Extract the [X, Y] coordinate from the center of the cell holding the provided text.  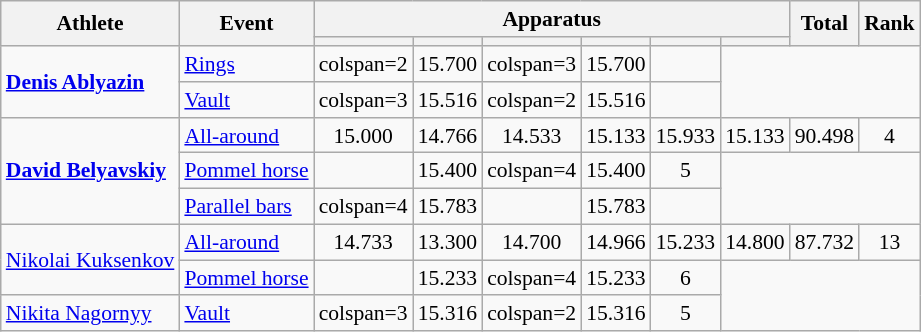
Nikolai Kuksenkov [90, 260]
14.766 [448, 136]
Total [824, 24]
14.700 [532, 243]
4 [890, 136]
87.732 [824, 243]
15.933 [686, 136]
Parallel bars [246, 207]
Nikita Nagornyy [90, 314]
6 [686, 278]
90.498 [824, 136]
14.733 [364, 243]
Apparatus [552, 19]
14.800 [754, 243]
14.966 [616, 243]
Rings [246, 64]
David Belyavskiy [90, 172]
13 [890, 243]
15.000 [364, 136]
Event [246, 24]
13.300 [448, 243]
Athlete [90, 24]
14.533 [532, 136]
Rank [890, 24]
Denis Ablyazin [90, 82]
